Find where the given text appears and provide that cell's center as [x, y] coordinate. 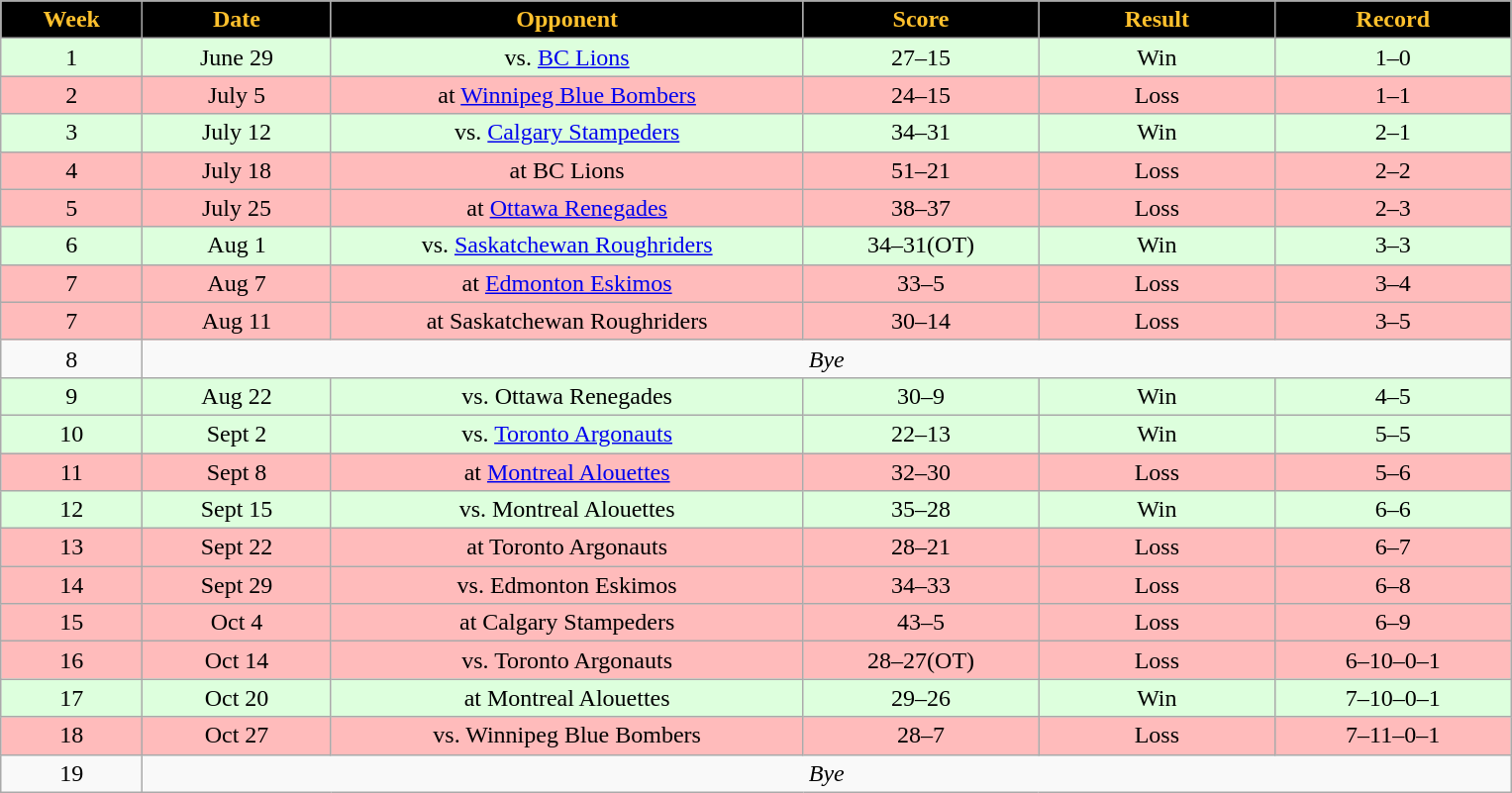
Score [921, 20]
24–15 [921, 95]
Aug 11 [238, 321]
5–5 [1392, 434]
6–8 [1392, 585]
34–31 [921, 133]
Oct 20 [238, 698]
Week [71, 20]
35–28 [921, 510]
32–30 [921, 472]
28–27(OT) [921, 660]
2–1 [1392, 133]
Aug 22 [238, 396]
Aug 7 [238, 283]
2–3 [1392, 208]
3–4 [1392, 283]
22–13 [921, 434]
4 [71, 170]
6–10–0–1 [1392, 660]
1–1 [1392, 95]
6–9 [1392, 623]
Sept 22 [238, 547]
28–7 [921, 736]
4–5 [1392, 396]
Aug 1 [238, 246]
9 [71, 396]
Opponent [566, 20]
8 [71, 358]
51–21 [921, 170]
7–11–0–1 [1392, 736]
at BC Lions [566, 170]
Oct 4 [238, 623]
30–9 [921, 396]
Record [1392, 20]
3–5 [1392, 321]
34–33 [921, 585]
vs. Edmonton Eskimos [566, 585]
38–37 [921, 208]
3–3 [1392, 246]
June 29 [238, 57]
6 [71, 246]
30–14 [921, 321]
6–7 [1392, 547]
33–5 [921, 283]
1–0 [1392, 57]
vs. Ottawa Renegades [566, 396]
Oct 27 [238, 736]
15 [71, 623]
Sept 29 [238, 585]
July 12 [238, 133]
14 [71, 585]
28–21 [921, 547]
1 [71, 57]
at Winnipeg Blue Bombers [566, 95]
Sept 2 [238, 434]
18 [71, 736]
2–2 [1392, 170]
5 [71, 208]
11 [71, 472]
Sept 8 [238, 472]
at Toronto Argonauts [566, 547]
vs. Montreal Alouettes [566, 510]
19 [71, 773]
at Calgary Stampeders [566, 623]
3 [71, 133]
13 [71, 547]
43–5 [921, 623]
vs. Calgary Stampeders [566, 133]
July 18 [238, 170]
Result [1157, 20]
10 [71, 434]
29–26 [921, 698]
Sept 15 [238, 510]
12 [71, 510]
July 5 [238, 95]
16 [71, 660]
at Ottawa Renegades [566, 208]
17 [71, 698]
6–6 [1392, 510]
vs. Saskatchewan Roughriders [566, 246]
Date [238, 20]
7–10–0–1 [1392, 698]
July 25 [238, 208]
at Saskatchewan Roughriders [566, 321]
at Edmonton Eskimos [566, 283]
34–31(OT) [921, 246]
5–6 [1392, 472]
vs. Winnipeg Blue Bombers [566, 736]
2 [71, 95]
27–15 [921, 57]
Oct 14 [238, 660]
vs. BC Lions [566, 57]
